Detect which cell encompasses the target text, then output its (x, y) center coordinate. 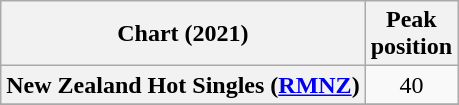
40 (411, 85)
Chart (2021) (183, 34)
New Zealand Hot Singles (RMNZ) (183, 85)
Peakposition (411, 34)
